Output the [X, Y] coordinate of the center of the cell containing the given text.  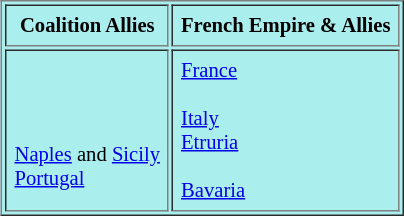
French Empire & Allies [286, 26]
Coalition Allies [87, 26]
France Italy Etruria Bavaria [286, 131]
Naples and Sicily Portugal [87, 131]
